For the text-containing cell, return its midpoint in (x, y) coordinate format. 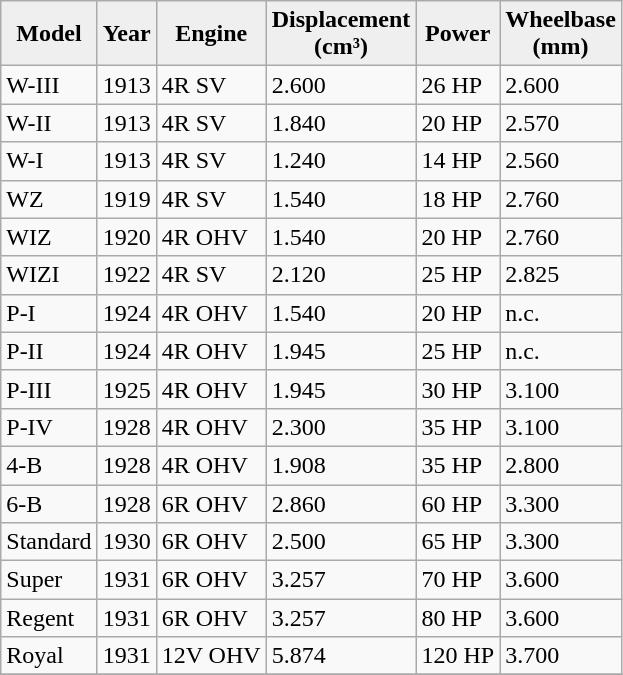
W-III (49, 85)
1925 (126, 389)
P-II (49, 351)
2.300 (341, 427)
Standard (49, 542)
1919 (126, 199)
Year (126, 34)
5.874 (341, 656)
120 HP (458, 656)
1922 (126, 275)
1920 (126, 237)
W-I (49, 161)
Displacement (cm³) (341, 34)
4-B (49, 465)
1930 (126, 542)
P-I (49, 313)
2.825 (561, 275)
WZ (49, 199)
2.120 (341, 275)
30 HP (458, 389)
Engine (211, 34)
Power (458, 34)
1.840 (341, 123)
Super (49, 580)
60 HP (458, 503)
18 HP (458, 199)
12V OHV (211, 656)
P-IV (49, 427)
2.500 (341, 542)
Model (49, 34)
14 HP (458, 161)
P-III (49, 389)
70 HP (458, 580)
Regent (49, 618)
WIZ (49, 237)
2.570 (561, 123)
2.800 (561, 465)
W-II (49, 123)
Royal (49, 656)
1.908 (341, 465)
80 HP (458, 618)
65 HP (458, 542)
Wheelbase (mm) (561, 34)
26 HP (458, 85)
6-B (49, 503)
2.860 (341, 503)
2.560 (561, 161)
WIZI (49, 275)
1.240 (341, 161)
3.700 (561, 656)
